Locate the cell with the specified text and output its (x, y) center coordinate. 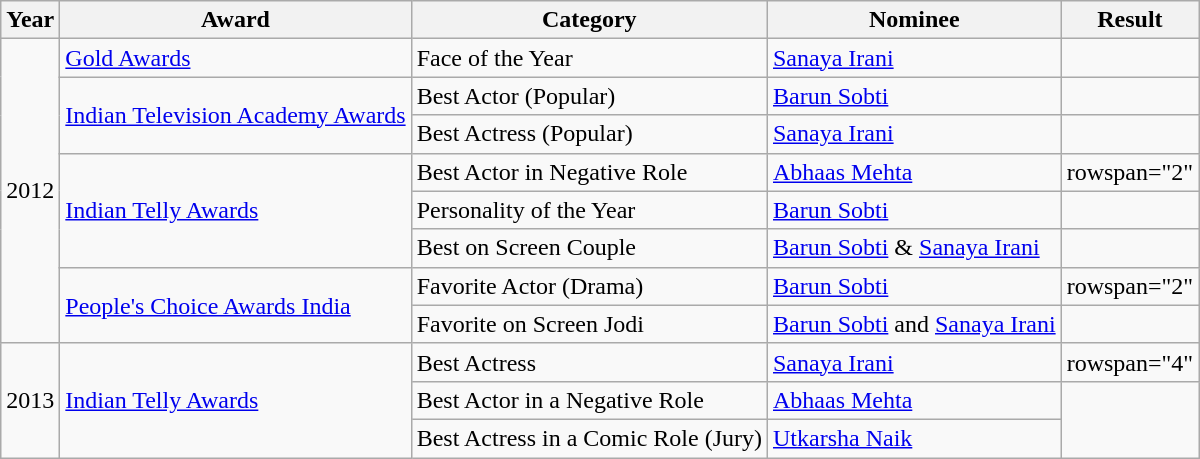
Best Actor in a Negative Role (589, 400)
Favorite Actor (Drama) (589, 286)
Barun Sobti and Sanaya Irani (914, 324)
Year (30, 20)
Award (236, 20)
Favorite on Screen Jodi (589, 324)
People's Choice Awards India (236, 305)
Best Actress in a Comic Role (Jury) (589, 438)
Best on Screen Couple (589, 248)
Best Actress (589, 362)
rowspan="4" (1130, 362)
Barun Sobti & Sanaya Irani (914, 248)
Personality of the Year (589, 210)
Utkarsha Naik (914, 438)
Indian Television Academy Awards (236, 115)
2013 (30, 400)
Best Actor (Popular) (589, 96)
Best Actor in Negative Role (589, 172)
Face of the Year (589, 58)
Gold Awards (236, 58)
Category (589, 20)
Best Actress (Popular) (589, 134)
Result (1130, 20)
Nominee (914, 20)
2012 (30, 191)
